Extract the [x, y] coordinate from the center of the cell holding the provided text.  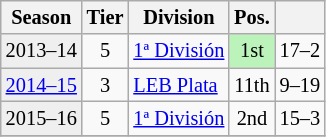
2014–15 [42, 85]
2013–14 [42, 51]
Season [42, 17]
Division [178, 17]
17–2 [300, 51]
3 [106, 85]
2nd [252, 118]
2015–16 [42, 118]
9–19 [300, 85]
15–3 [300, 118]
1st [252, 51]
11th [252, 85]
LEB Plata [178, 85]
Pos. [252, 17]
Tier [106, 17]
